Search for the cell housing the specified text and yield its [X, Y] center coordinate. 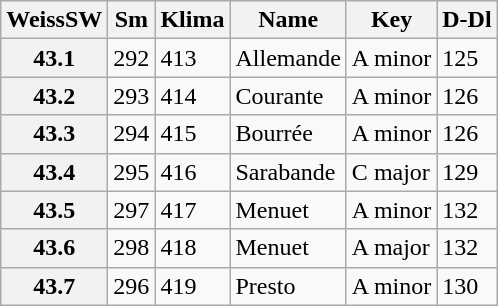
295 [132, 172]
Sarabande [288, 172]
414 [192, 96]
Name [288, 20]
294 [132, 134]
419 [192, 286]
43.7 [54, 286]
130 [467, 286]
C major [391, 172]
415 [192, 134]
Key [391, 20]
D-Dl [467, 20]
293 [132, 96]
Allemande [288, 58]
Klima [192, 20]
418 [192, 248]
292 [132, 58]
43.2 [54, 96]
298 [132, 248]
43.5 [54, 210]
Presto [288, 286]
Bourrée [288, 134]
416 [192, 172]
417 [192, 210]
296 [132, 286]
A major [391, 248]
43.1 [54, 58]
413 [192, 58]
43.3 [54, 134]
Sm [132, 20]
WeissSW [54, 20]
297 [132, 210]
43.4 [54, 172]
43.6 [54, 248]
125 [467, 58]
129 [467, 172]
Courante [288, 96]
